Capture the cell that displays the provided text and extract its [X, Y] central coordinate. 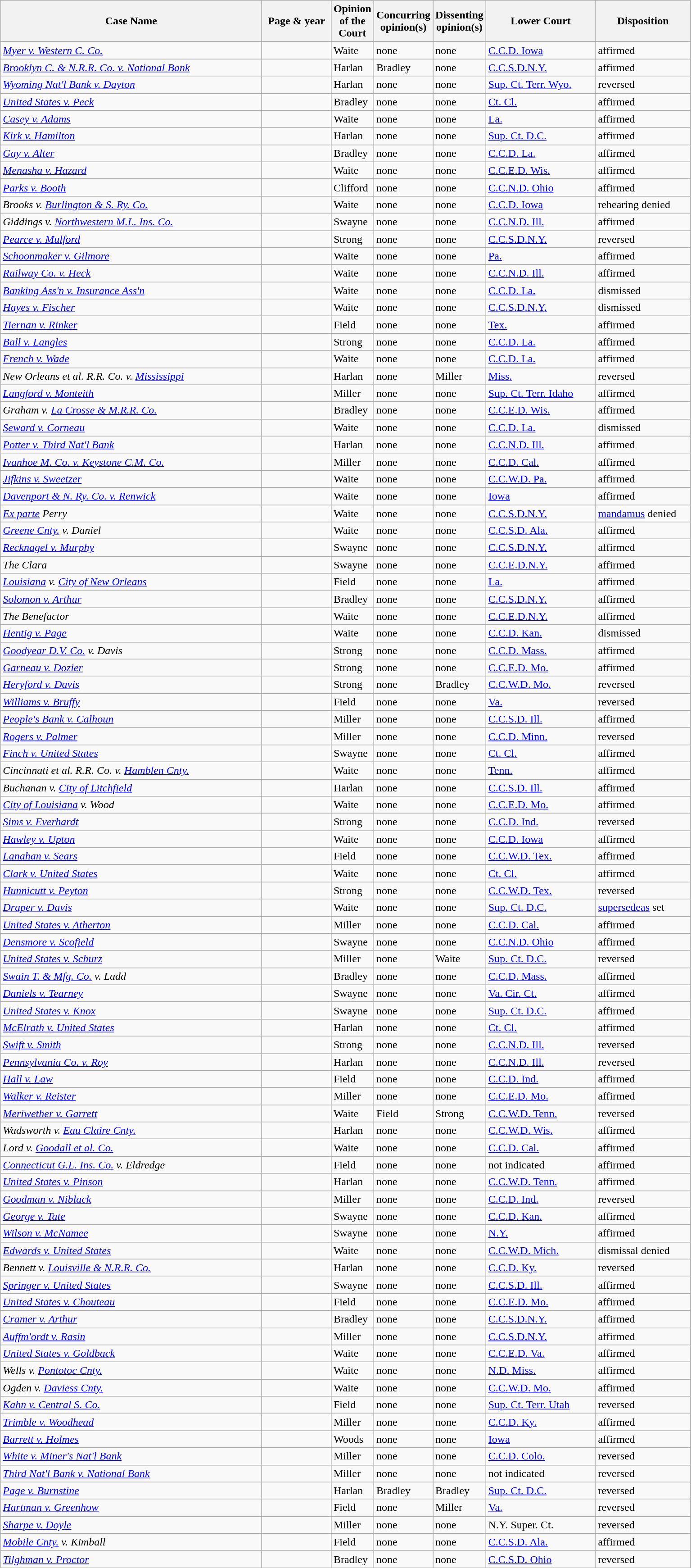
Cincinnati et al. R.R. Co. v. Hamblen Cnty. [131, 770]
Walker v. Reister [131, 1096]
Clifford [352, 187]
Finch v. United States [131, 753]
Hentig v. Page [131, 633]
Rogers v. Palmer [131, 736]
supersedeas set [643, 908]
Wells v. Pontotoc Cnty. [131, 1371]
Solomon v. Arthur [131, 599]
Concurring opinion(s) [403, 21]
Brooks v. Burlington & S. Ry. Co. [131, 205]
The Benefactor [131, 616]
Goodman v. Niblack [131, 1199]
Lord v. Goodall et al. Co. [131, 1148]
Louisiana v. City of New Orleans [131, 582]
Hayes v. Fischer [131, 308]
Williams v. Bruffy [131, 702]
Buchanan v. City of Litchfield [131, 788]
Recknagel v. Murphy [131, 548]
McElrath v. United States [131, 1027]
Menasha v. Hazard [131, 170]
Gay v. Alter [131, 153]
Bennett v. Louisville & N.R.R. Co. [131, 1268]
C.C.W.D. Pa. [541, 479]
United States v. Chouteau [131, 1302]
Tex. [541, 325]
Goodyear D.V. Co. v. Davis [131, 650]
Sup. Ct. Terr. Wyo. [541, 85]
People's Bank v. Calhoun [131, 719]
C.C.E.D. Va. [541, 1354]
Pennsylvania Co. v. Roy [131, 1062]
United States v. Knox [131, 1010]
Wilson v. McNamee [131, 1233]
United States v. Atherton [131, 925]
Railway Co. v. Heck [131, 273]
C.C.D. Colo. [541, 1456]
Clark v. United States [131, 873]
Banking Ass'n v. Insurance Ass'n [131, 291]
Brooklyn C. & N.R.R. Co. v. National Bank [131, 68]
Schoonmaker v. Gilmore [131, 256]
Hall v. Law [131, 1079]
Ivanhoe M. Co. v. Keystone C.M. Co. [131, 462]
Va. Cir. Ct. [541, 993]
Hawley v. Upton [131, 839]
Miss. [541, 376]
Myer v. Western C. Co. [131, 50]
Daniels v. Tearney [131, 993]
dismissal denied [643, 1250]
Giddings v. Northwestern M.L. Ins. Co. [131, 222]
The Clara [131, 565]
Meriwether v. Garrett [131, 1114]
French v. Wade [131, 359]
Tilghman v. Proctor [131, 1559]
Springer v. United States [131, 1285]
Dissenting opinion(s) [460, 21]
Hunnicutt v. Peyton [131, 891]
N.Y. [541, 1233]
Draper v. Davis [131, 908]
Sims v. Everhardt [131, 822]
Ball v. Langles [131, 342]
Swift v. Smith [131, 1045]
Case Name [131, 21]
Wadsworth v. Eau Claire Cnty. [131, 1131]
United States v. Schurz [131, 959]
Page v. Burnstine [131, 1491]
Ogden v. Daviess Cnty. [131, 1388]
Hartman v. Greenhow [131, 1508]
Graham v. La Crosse & M.R.R. Co. [131, 410]
Trimble v. Woodhead [131, 1422]
Ex parte Perry [131, 513]
Wyoming Nat'l Bank v. Dayton [131, 85]
George v. Tate [131, 1216]
N.Y. Super. Ct. [541, 1525]
Davenport & N. Ry. Co. v. Renwick [131, 496]
Parks v. Booth [131, 187]
Langford v. Monteith [131, 393]
Garneau v. Dozier [131, 668]
Seward v. Corneau [131, 427]
Sharpe v. Doyle [131, 1525]
Mobile Cnty. v. Kimball [131, 1542]
C.C.W.D. Mich. [541, 1250]
White v. Miner's Nat'l Bank [131, 1456]
Edwards v. United States [131, 1250]
Kirk v. Hamilton [131, 136]
Casey v. Adams [131, 119]
United States v. Goldback [131, 1354]
Potter v. Third Nat'l Bank [131, 445]
United States v. Peck [131, 102]
Sup. Ct. Terr. Idaho [541, 393]
Page & year [297, 21]
Heryford v. Davis [131, 685]
C.C.D. Minn. [541, 736]
Jifkins v. Sweetzer [131, 479]
Sup. Ct. Terr. Utah [541, 1405]
rehearing denied [643, 205]
Pearce v. Mulford [131, 239]
Tenn. [541, 770]
Greene Cnty. v. Daniel [131, 531]
Opinion of the Court [352, 21]
Tiernan v. Rinker [131, 325]
Cramer v. Arthur [131, 1319]
Barrett v. Holmes [131, 1439]
Lanahan v. Sears [131, 856]
C.C.S.D. Ohio [541, 1559]
Auffm'ordt v. Rasin [131, 1336]
Kahn v. Central S. Co. [131, 1405]
Disposition [643, 21]
Densmore v. Scofield [131, 942]
Third Nat'l Bank v. National Bank [131, 1473]
Connecticut G.L. Ins. Co. v. Eldredge [131, 1165]
Woods [352, 1439]
United States v. Pinson [131, 1182]
N.D. Miss. [541, 1371]
City of Louisiana v. Wood [131, 805]
New Orleans et al. R.R. Co. v. Mississippi [131, 376]
Pa. [541, 256]
C.C.W.D. Wis. [541, 1131]
Lower Court [541, 21]
mandamus denied [643, 513]
Swain T. & Mfg. Co. v. Ladd [131, 976]
